For the text-containing cell, return its midpoint in (X, Y) coordinate format. 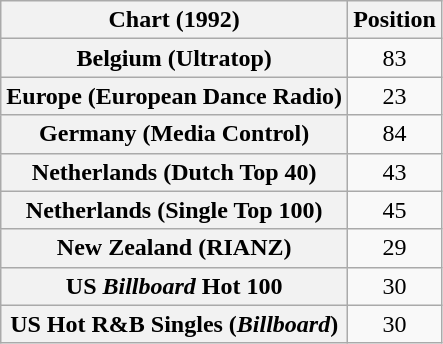
Germany (Media Control) (174, 134)
29 (395, 248)
84 (395, 134)
Belgium (Ultratop) (174, 58)
Netherlands (Dutch Top 40) (174, 172)
Position (395, 20)
Europe (European Dance Radio) (174, 96)
45 (395, 210)
83 (395, 58)
New Zealand (RIANZ) (174, 248)
Netherlands (Single Top 100) (174, 210)
US Hot R&B Singles (Billboard) (174, 324)
43 (395, 172)
US Billboard Hot 100 (174, 286)
Chart (1992) (174, 20)
23 (395, 96)
